Find where the given text appears and provide that cell's center as [X, Y] coordinate. 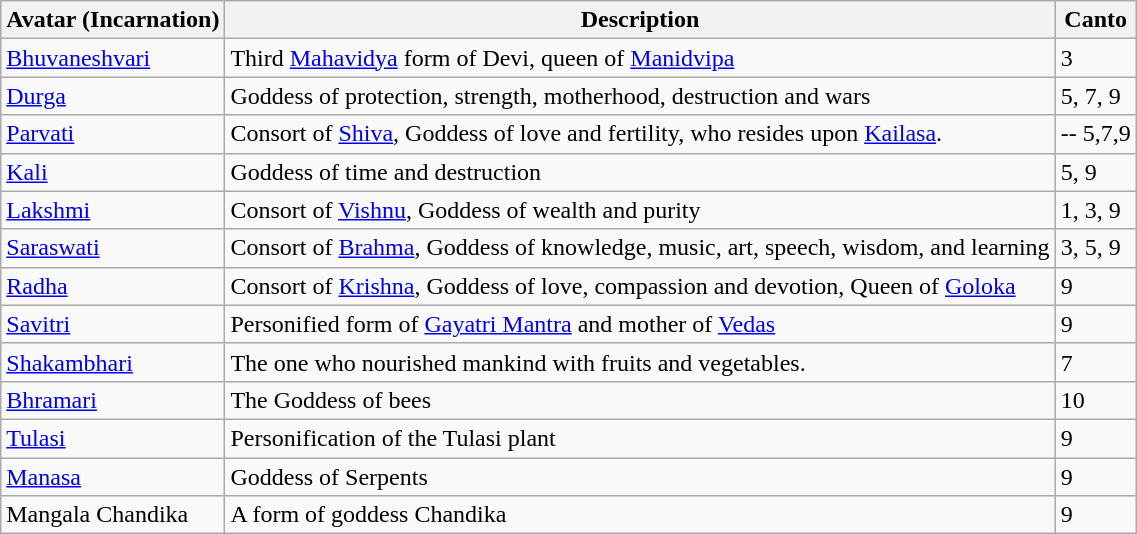
7 [1096, 362]
Consort of Vishnu, Goddess of wealth and purity [640, 210]
5, 7, 9 [1096, 96]
Radha [113, 286]
Durga [113, 96]
Saraswati [113, 248]
Shakambhari [113, 362]
Kali [113, 172]
Savitri [113, 324]
3 [1096, 58]
1, 3, 9 [1096, 210]
Parvati [113, 134]
Bhuvaneshvari [113, 58]
Avatar (Incarnation) [113, 20]
Goddess of Serpents [640, 477]
Description [640, 20]
Canto [1096, 20]
10 [1096, 400]
The Goddess of bees [640, 400]
3, 5, 9 [1096, 248]
Personified form of Gayatri Mantra and mother of Vedas [640, 324]
Third Mahavidya form of Devi, queen of Manidvipa [640, 58]
Personification of the Tulasi plant [640, 438]
Consort of Brahma, Goddess of knowledge, music, art, speech, wisdom, and learning [640, 248]
Manasa [113, 477]
Goddess of time and destruction [640, 172]
A form of goddess Chandika [640, 515]
Consort of Krishna, Goddess of love, compassion and devotion, Queen of Goloka [640, 286]
Mangala Chandika [113, 515]
-- 5,7,9 [1096, 134]
Lakshmi [113, 210]
The one who nourished mankind with fruits and vegetables. [640, 362]
Tulasi [113, 438]
Goddess of protection, strength, motherhood, destruction and wars [640, 96]
5, 9 [1096, 172]
Consort of Shiva, Goddess of love and fertility, who resides upon Kailasa. [640, 134]
Bhramari [113, 400]
